Output the [X, Y] coordinate of the center of the cell containing the given text.  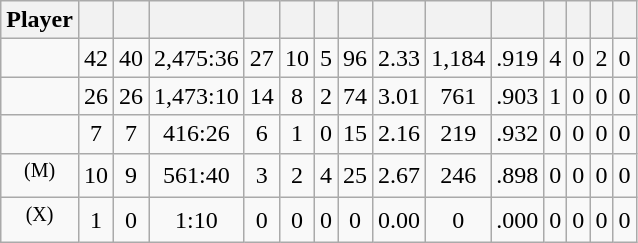
.000 [518, 220]
5 [326, 58]
.898 [518, 176]
.919 [518, 58]
3.01 [400, 96]
96 [356, 58]
219 [458, 134]
2.33 [400, 58]
1:10 [197, 220]
15 [356, 134]
14 [262, 96]
.932 [518, 134]
8 [296, 96]
(M) [40, 176]
6 [262, 134]
3 [262, 176]
9 [132, 176]
1,184 [458, 58]
Player [40, 20]
561:40 [197, 176]
0.00 [400, 220]
761 [458, 96]
2.67 [400, 176]
2,475:36 [197, 58]
74 [356, 96]
(X) [40, 220]
.903 [518, 96]
25 [356, 176]
2.16 [400, 134]
40 [132, 58]
1,473:10 [197, 96]
246 [458, 176]
42 [96, 58]
27 [262, 58]
416:26 [197, 134]
